Capture the cell that displays the provided text and extract its [x, y] central coordinate. 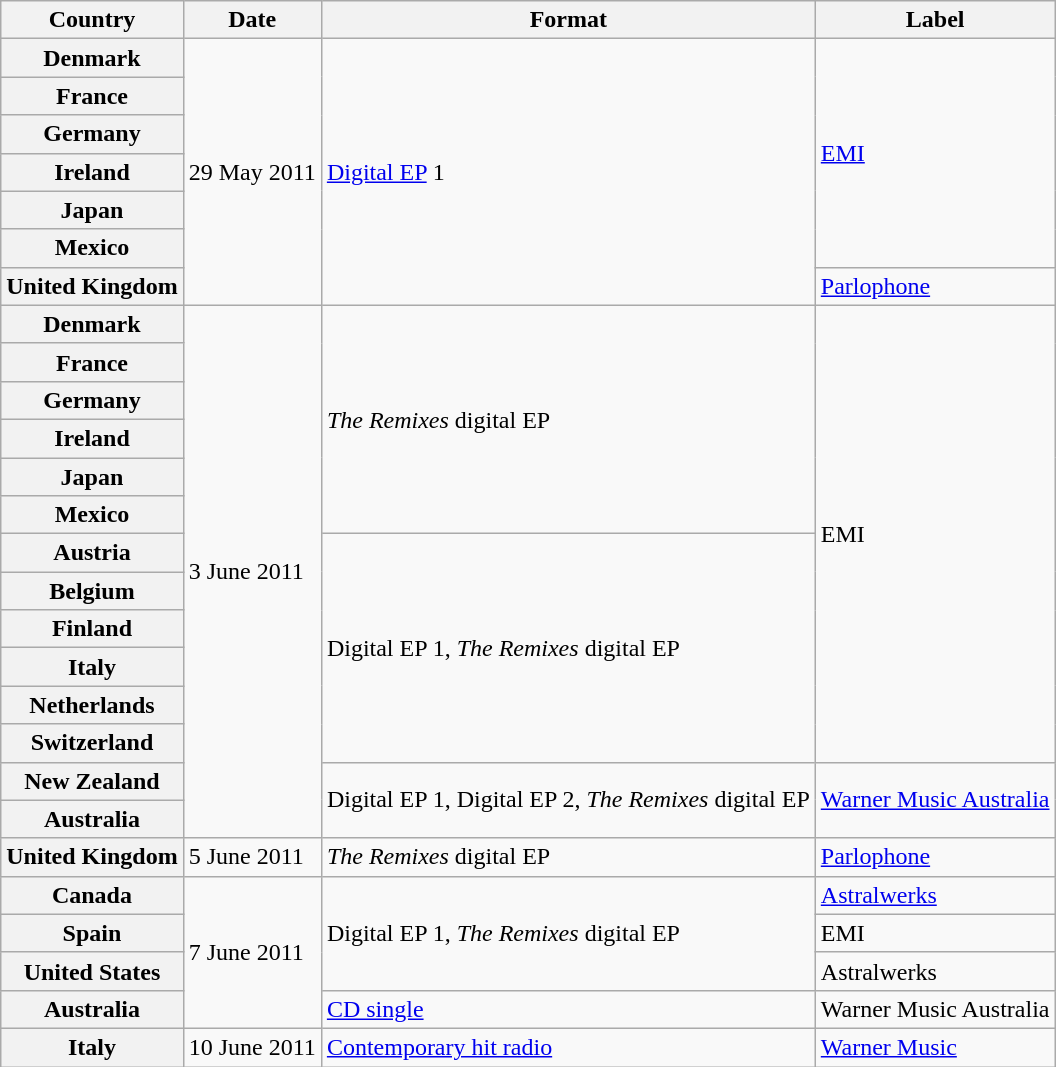
Netherlands [92, 705]
CD single [568, 1009]
Label [935, 20]
Digital EP 1, Digital EP 2, The Remixes digital EP [568, 800]
Digital EP 1 [568, 172]
Finland [92, 629]
United States [92, 971]
Warner Music [935, 1047]
Spain [92, 933]
5 June 2011 [252, 857]
3 June 2011 [252, 572]
Switzerland [92, 743]
7 June 2011 [252, 952]
Canada [92, 895]
Austria [92, 553]
Country [92, 20]
10 June 2011 [252, 1047]
29 May 2011 [252, 172]
Belgium [92, 591]
New Zealand [92, 781]
Format [568, 20]
Contemporary hit radio [568, 1047]
Date [252, 20]
